For the text-containing cell, return its midpoint in (X, Y) coordinate format. 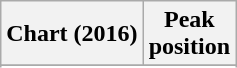
Chart (2016) (72, 34)
Peak position (189, 34)
